Pinpoint the cell where the given text exists, returning its [x, y] midpoint coordinate. 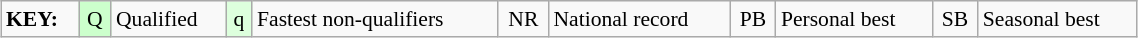
PB [753, 19]
q [239, 19]
Seasonal best [1058, 19]
KEY: [40, 19]
SB [955, 19]
National record [639, 19]
Q [95, 19]
NR [523, 19]
Qualified [168, 19]
Fastest non-qualifiers [375, 19]
Personal best [854, 19]
